Determine the (X, Y) coordinate at the center of the cell enclosing the given text.  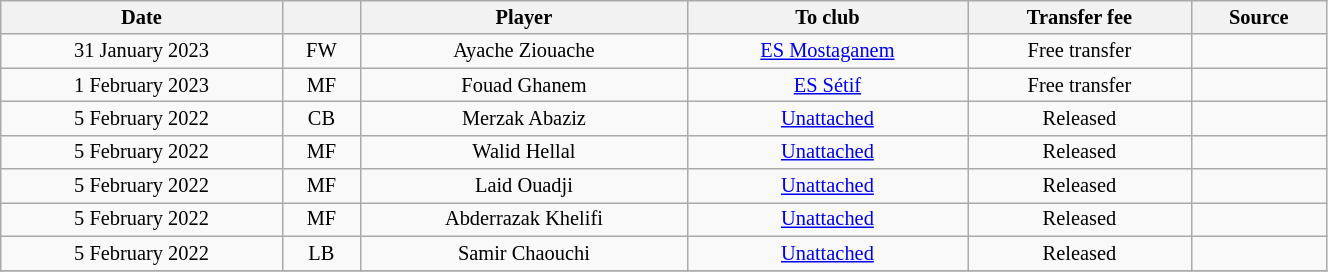
31 January 2023 (142, 51)
Walid Hellal (524, 152)
ES Sétif (827, 85)
CB (321, 118)
Ayache Ziouache (524, 51)
ES Mostaganem (827, 51)
To club (827, 17)
Merzak Abaziz (524, 118)
Laid Ouadji (524, 186)
Samir Chaouchi (524, 253)
Source (1258, 17)
FW (321, 51)
Date (142, 17)
Fouad Ghanem (524, 85)
Abderrazak Khelifi (524, 219)
LB (321, 253)
1 February 2023 (142, 85)
Transfer fee (1080, 17)
Player (524, 17)
